Output the (X, Y) coordinate of the center of the cell containing the given text.  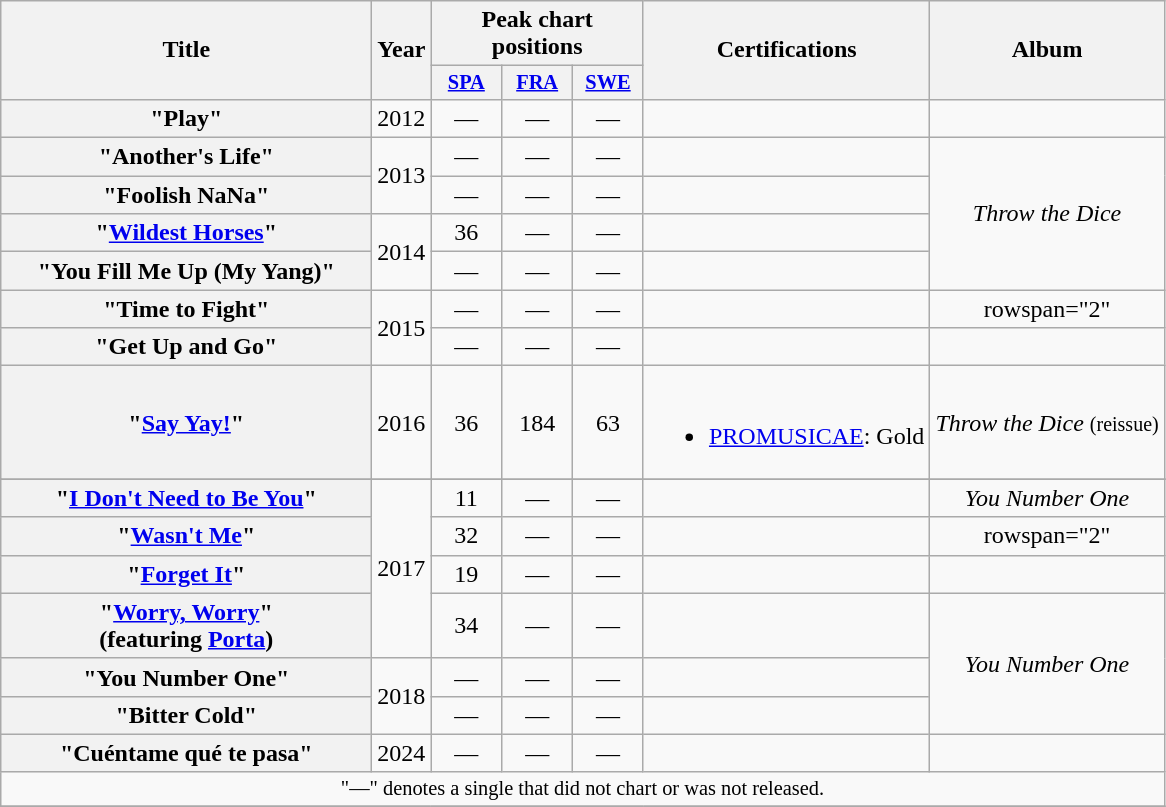
"—" denotes a single that did not chart or was not released. (582, 789)
2024 (402, 753)
"Time to Fight" (186, 309)
Year (402, 50)
11 (466, 498)
"Worry, Worry"(featuring Porta) (186, 626)
Peak chart positions (538, 34)
Album (1047, 50)
SWE (608, 83)
32 (466, 536)
"Foolish NaNa" (186, 195)
19 (466, 574)
"Wasn't Me" (186, 536)
63 (608, 422)
"Bitter Cold" (186, 715)
PROMUSICAE: Gold (786, 422)
2018 (402, 696)
2015 (402, 328)
"I Don't Need to Be You" (186, 498)
"Another's Life" (186, 157)
2014 (402, 252)
"Say Yay!" (186, 422)
Title (186, 50)
"Wildest Horses" (186, 233)
Throw the Dice (1047, 214)
"Forget It" (186, 574)
184 (538, 422)
Throw the Dice (reissue) (1047, 422)
34 (466, 626)
FRA (538, 83)
"You Fill Me Up (My Yang)" (186, 271)
2013 (402, 176)
"You Number One" (186, 677)
Certifications (786, 50)
2016 (402, 422)
SPA (466, 83)
"Get Up and Go" (186, 347)
"Cuéntame qué te pasa" (186, 753)
"Play" (186, 118)
2012 (402, 118)
2017 (402, 568)
